Return the [x, y] coordinate for the center point of the cell that contains the specified text.  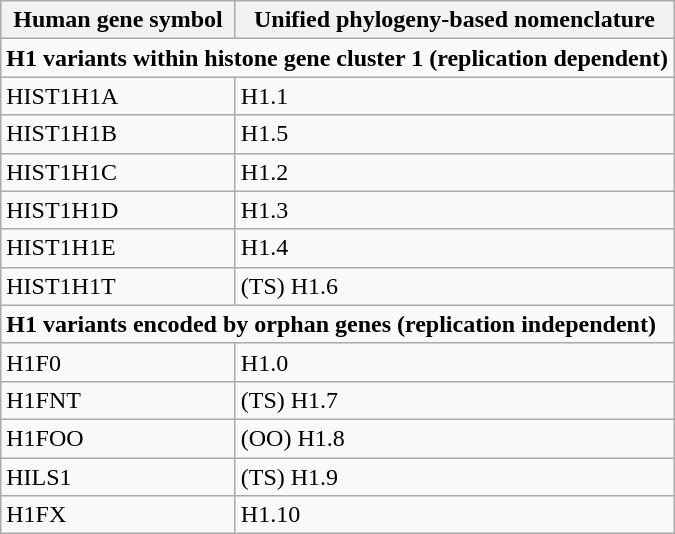
H1.3 [454, 210]
Unified phylogeny-based nomenclature [454, 20]
Human gene symbol [118, 20]
(OO) H1.8 [454, 438]
(TS) H1.7 [454, 400]
H1.2 [454, 172]
HIST1H1A [118, 96]
H1.4 [454, 248]
HILS1 [118, 477]
HIST1H1T [118, 286]
(TS) H1.6 [454, 286]
H1FNT [118, 400]
H1.1 [454, 96]
H1.0 [454, 362]
H1FX [118, 515]
H1.5 [454, 134]
H1FOO [118, 438]
H1.10 [454, 515]
H1 variants encoded by orphan genes (replication independent) [338, 324]
HIST1H1C [118, 172]
HIST1H1E [118, 248]
H1F0 [118, 362]
(TS) H1.9 [454, 477]
HIST1H1B [118, 134]
HIST1H1D [118, 210]
H1 variants within histone gene cluster 1 (replication dependent) [338, 58]
